Determine the (X, Y) coordinate at the center of the cell enclosing the given text.  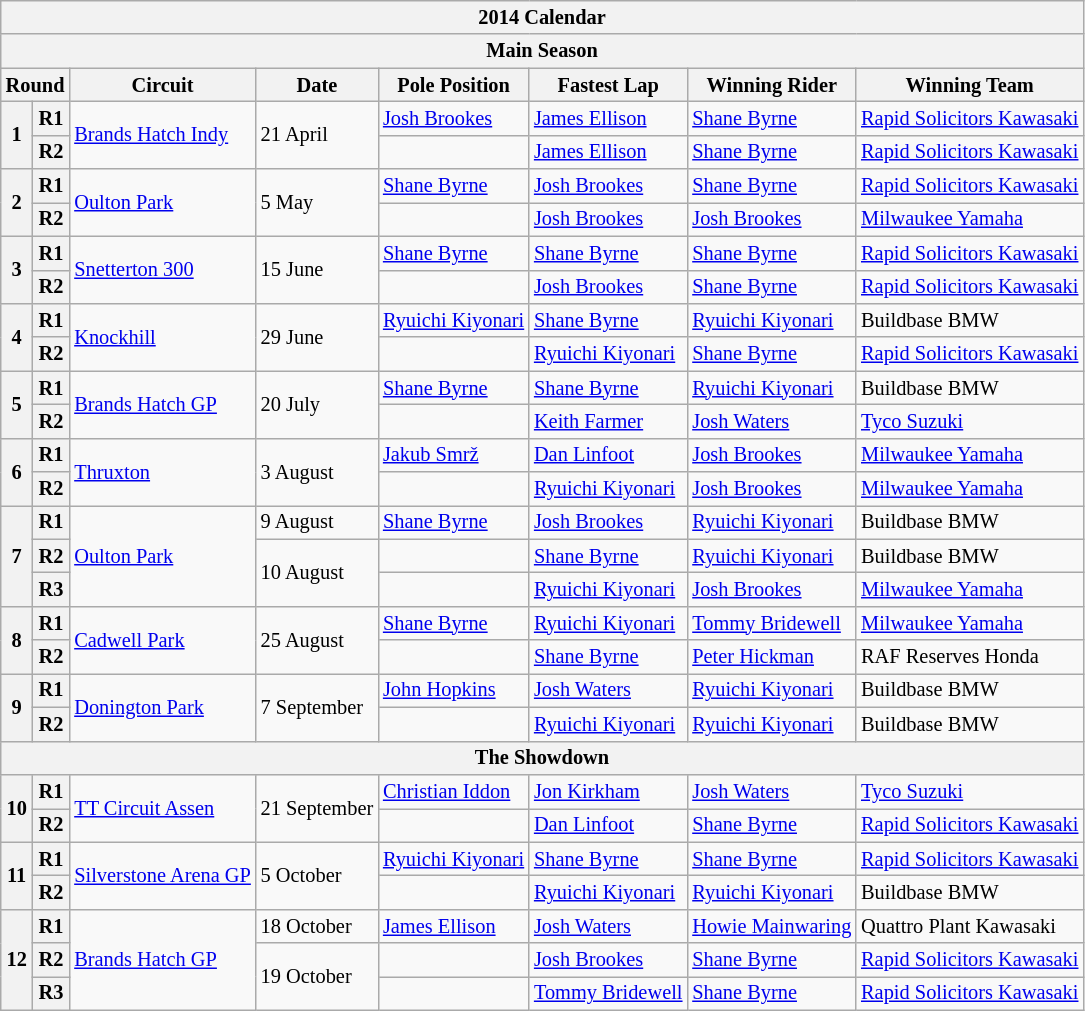
2 (17, 202)
8 (17, 640)
Christian Iddon (454, 791)
Jon Kirkham (608, 791)
Fastest Lap (608, 85)
RAF Reserves Honda (970, 657)
9 (17, 706)
Silverstone Arena GP (162, 876)
John Hopkins (454, 690)
4 (17, 336)
21 April (317, 134)
19 October (317, 976)
Jakub Smrž (454, 455)
25 August (317, 640)
18 October (317, 926)
Brands Hatch Indy (162, 134)
15 June (317, 270)
Circuit (162, 85)
Date (317, 85)
Knockhill (162, 336)
Winning Team (970, 85)
Main Season (542, 51)
29 June (317, 336)
The Showdown (542, 758)
Winning Rider (772, 85)
Thruxton (162, 472)
5 (17, 404)
5 May (317, 202)
3 (17, 270)
TT Circuit Assen (162, 808)
20 July (317, 404)
Peter Hickman (772, 657)
6 (17, 472)
2014 Calendar (542, 17)
21 September (317, 808)
1 (17, 134)
10 (17, 808)
12 (17, 960)
Round (36, 85)
7 (17, 556)
7 September (317, 706)
Pole Position (454, 85)
Howie Mainwaring (772, 926)
Snetterton 300 (162, 270)
3 August (317, 472)
11 (17, 876)
Quattro Plant Kawasaki (970, 926)
10 August (317, 572)
Cadwell Park (162, 640)
Donington Park (162, 706)
Keith Farmer (608, 421)
5 October (317, 876)
9 August (317, 522)
